Identify which cell holds the provided text, then report its (X, Y) central coordinate. 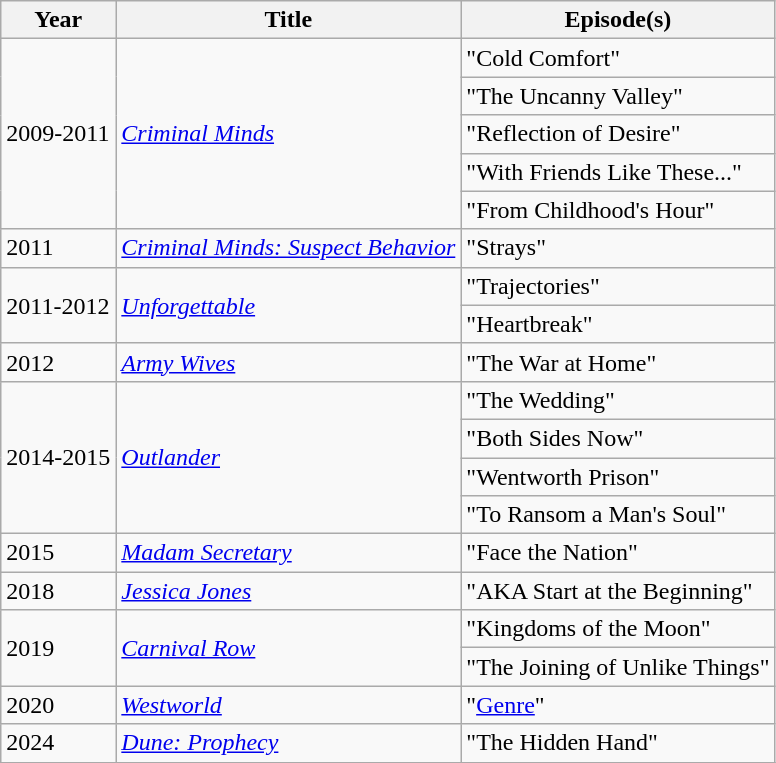
2009-2011 (58, 134)
"Both Sides Now" (618, 438)
Carnival Row (288, 648)
2018 (58, 591)
"Trajectories" (618, 286)
Outlander (288, 457)
Dune: Prophecy (288, 743)
2014-2015 (58, 457)
2015 (58, 553)
"The War at Home" (618, 362)
"Cold Comfort" (618, 58)
2019 (58, 648)
"Face the Nation" (618, 553)
2024 (58, 743)
"To Ransom a Man's Soul" (618, 515)
"With Friends Like These..." (618, 172)
"AKA Start at the Beginning" (618, 591)
Jessica Jones (288, 591)
Title (288, 20)
"The Hidden Hand" (618, 743)
Episode(s) (618, 20)
Criminal Minds (288, 134)
"The Uncanny Valley" (618, 96)
"Strays" (618, 248)
"Heartbreak" (618, 324)
Criminal Minds: Suspect Behavior (288, 248)
"Wentworth Prison" (618, 477)
"Genre" (618, 705)
Westworld (288, 705)
"The Wedding" (618, 400)
Madam Secretary (288, 553)
"From Childhood's Hour" (618, 210)
2012 (58, 362)
2011 (58, 248)
"Reflection of Desire" (618, 134)
Unforgettable (288, 305)
Year (58, 20)
2011-2012 (58, 305)
2020 (58, 705)
"The Joining of Unlike Things" (618, 667)
Army Wives (288, 362)
"Kingdoms of the Moon" (618, 629)
